Locate the cell with the specified text and output its [x, y] center coordinate. 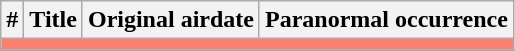
Original airdate [170, 20]
# [12, 20]
Title [54, 20]
Paranormal occurrence [386, 20]
